Return (x, y) of the center of cell containing provided text 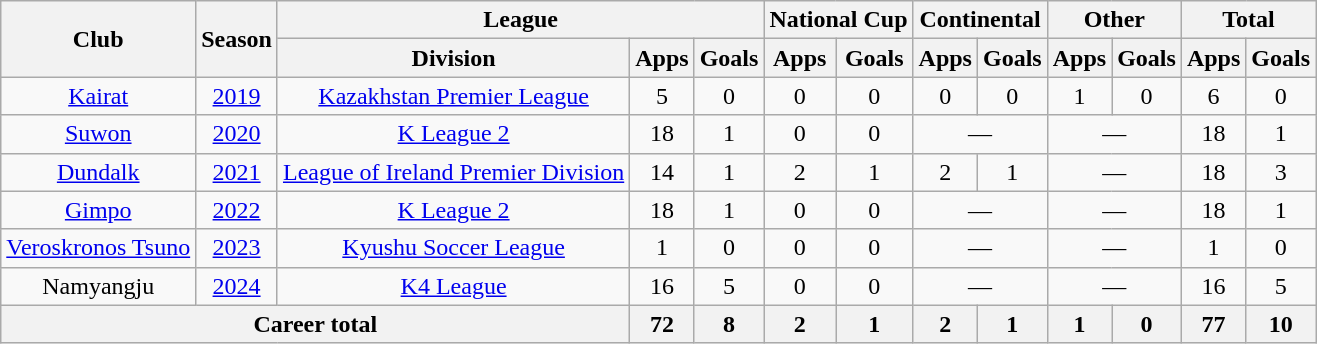
2023 (237, 248)
League (520, 20)
Kazakhstan Premier League (453, 96)
2021 (237, 172)
Veroskronos Tsuno (98, 248)
14 (662, 172)
72 (662, 324)
Kyushu Soccer League (453, 248)
Total (1248, 20)
2019 (237, 96)
2024 (237, 286)
League of Ireland Premier Division (453, 172)
Dundalk (98, 172)
8 (729, 324)
Continental (980, 20)
77 (1213, 324)
National Cup (838, 20)
Gimpo (98, 210)
K4 League (453, 286)
Club (98, 39)
Kairat (98, 96)
3 (1281, 172)
10 (1281, 324)
2020 (237, 134)
Season (237, 39)
Namyangju (98, 286)
Division (453, 58)
Career total (316, 324)
2022 (237, 210)
Suwon (98, 134)
Other (1114, 20)
6 (1213, 96)
